Scan for the cell matching the given text and deliver its (X, Y) coordinate at center. 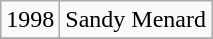
Sandy Menard (136, 20)
1998 (30, 20)
